Find where the given text appears and provide that cell's center as (X, Y) coordinate. 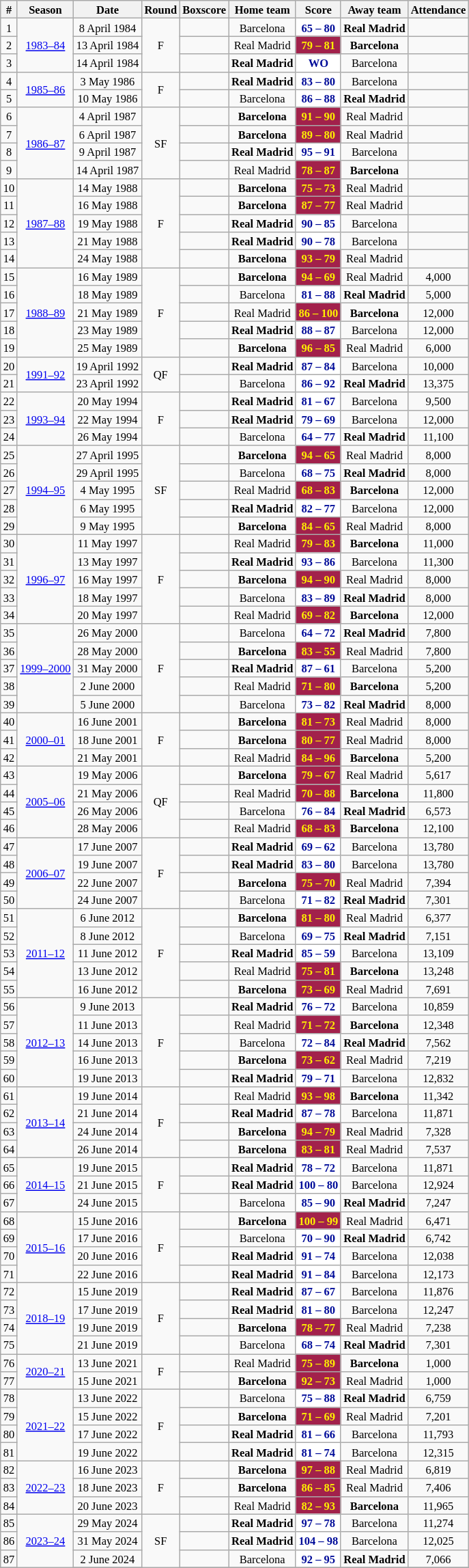
20 May 1997 (108, 615)
26 (10, 472)
13 June 2022 (108, 1399)
87 – 61 (318, 668)
9 (10, 169)
69 – 75 (318, 935)
13 June 2012 (108, 971)
61 (10, 1096)
81 (10, 1452)
7,247 (438, 1202)
1993–94 (45, 419)
15 June 2021 (108, 1381)
73 – 69 (318, 989)
14 May 1988 (108, 187)
81 – 88 (318, 294)
93 – 98 (318, 1096)
WO (318, 63)
79 – 71 (318, 1077)
7,537 (438, 1149)
17 June 2022 (108, 1434)
2 (10, 45)
84 – 96 (318, 757)
73 – 62 (318, 1060)
69 – 62 (318, 847)
5 (10, 98)
93 – 86 (318, 562)
Home team (262, 10)
40 (10, 721)
46 (10, 829)
72 (10, 1291)
7,066 (438, 1558)
24 June 2007 (108, 900)
54 (10, 971)
75 – 73 (318, 187)
6,573 (438, 811)
76 (10, 1363)
85 – 59 (318, 953)
31 (10, 562)
11,274 (438, 1523)
69 – 82 (318, 615)
13,248 (438, 971)
85 (10, 1523)
8 April 1984 (108, 27)
34 (10, 615)
60 (10, 1077)
58 (10, 1042)
29 April 1995 (108, 472)
12,025 (438, 1541)
21 June 2015 (108, 1185)
29 (10, 526)
13 June 2021 (108, 1363)
79 – 81 (318, 45)
41 (10, 739)
1999–2000 (45, 668)
45 (10, 811)
1986–87 (45, 143)
63 (10, 1131)
64 – 72 (318, 633)
79 (10, 1416)
28 May 2000 (108, 650)
71 (10, 1274)
21 June 2019 (108, 1345)
4 May 1995 (108, 490)
79 – 83 (318, 544)
30 (10, 544)
79 – 67 (318, 775)
69 (10, 1238)
11 May 1997 (108, 544)
23 May 1989 (108, 330)
11,342 (438, 1096)
9 June 2013 (108, 1006)
64 (10, 1149)
36 (10, 650)
24 June 2015 (108, 1202)
6,471 (438, 1220)
8 June 2012 (108, 935)
1991–92 (45, 374)
4 (10, 81)
6,759 (438, 1399)
84 (10, 1505)
18 June 2023 (108, 1487)
67 (10, 1202)
17 June 2016 (108, 1238)
78 – 77 (318, 1327)
12 (10, 223)
12,038 (438, 1256)
49 (10, 882)
27 April 1995 (108, 454)
51 (10, 918)
26 May 2000 (108, 633)
87 (10, 1558)
25 (10, 454)
11,100 (438, 437)
91 – 84 (318, 1274)
71 – 82 (318, 900)
20 May 1994 (108, 401)
92 – 95 (318, 1558)
62 (10, 1114)
38 (10, 686)
104 – 98 (318, 1541)
19 June 2015 (108, 1167)
25 May 1989 (108, 348)
83 – 89 (318, 597)
10 (10, 187)
3 May 1986 (108, 81)
70 – 90 (318, 1238)
16 May 1988 (108, 205)
2021–22 (45, 1425)
78 (10, 1399)
33 (10, 597)
1983–84 (45, 45)
23 (10, 419)
1988–89 (45, 312)
16 June 2013 (108, 1060)
26 May 2006 (108, 811)
21 (10, 383)
13 May 1997 (108, 562)
68 – 74 (318, 1345)
2 June 2024 (108, 1558)
82 – 93 (318, 1505)
1 (10, 27)
2018–19 (45, 1318)
13 April 1984 (108, 45)
28 May 2006 (108, 829)
11,965 (438, 1505)
20 (10, 366)
71 – 72 (318, 1024)
70 (10, 1256)
12,173 (438, 1274)
12,100 (438, 829)
81 – 74 (318, 1452)
15 June 2019 (108, 1291)
21 May 1989 (108, 312)
13,109 (438, 953)
14 April 1984 (108, 63)
72 – 84 (318, 1042)
29 May 2024 (108, 1523)
7,219 (438, 1060)
3 (10, 63)
24 May 1988 (108, 259)
9 April 1987 (108, 152)
2013–14 (45, 1123)
22 (10, 401)
66 (10, 1185)
26 May 1994 (108, 437)
86 – 88 (318, 98)
12,924 (438, 1185)
7,201 (438, 1416)
71 – 80 (318, 686)
73 – 82 (318, 704)
7,394 (438, 882)
2014–15 (45, 1185)
15 (10, 277)
Date (108, 10)
1994–95 (45, 490)
80 (10, 1434)
65 (10, 1167)
42 (10, 757)
5,617 (438, 775)
80 – 77 (318, 739)
83 – 81 (318, 1149)
10,859 (438, 1006)
97 – 88 (318, 1470)
100 – 99 (318, 1220)
17 June 2007 (108, 847)
9,500 (438, 401)
1987–88 (45, 223)
79 – 69 (318, 419)
87 – 78 (318, 1114)
95 – 91 (318, 152)
78 – 87 (318, 169)
5,000 (438, 294)
44 (10, 793)
11,300 (438, 562)
17 (10, 312)
76 – 84 (318, 811)
11 June 2013 (108, 1024)
71 – 69 (318, 1416)
24 June 2014 (108, 1131)
16 June 2001 (108, 721)
65 – 80 (318, 27)
20 June 2023 (108, 1505)
56 (10, 1006)
50 (10, 900)
16 May 1997 (108, 579)
21 May 2006 (108, 793)
19 (10, 348)
23 April 1992 (108, 383)
82 – 77 (318, 508)
27 (10, 490)
90 – 85 (318, 223)
48 (10, 864)
87 – 84 (318, 366)
11,793 (438, 1434)
91 – 74 (318, 1256)
87 – 77 (318, 205)
Boxscore (204, 10)
94 – 65 (318, 454)
6,377 (438, 918)
94 – 79 (318, 1131)
4,000 (438, 277)
19 June 2022 (108, 1452)
89 – 80 (318, 134)
93 – 79 (318, 259)
57 (10, 1024)
24 (10, 437)
18 May 1997 (108, 597)
75 (10, 1345)
7,691 (438, 989)
76 – 72 (318, 1006)
7,238 (438, 1327)
1985–86 (45, 90)
22 June 2016 (108, 1274)
47 (10, 847)
81 – 66 (318, 1434)
13 (10, 241)
31 May 2024 (108, 1541)
14 (10, 259)
59 (10, 1060)
21 May 1988 (108, 241)
73 (10, 1309)
70 – 88 (318, 793)
22 May 1994 (108, 419)
17 June 2019 (108, 1309)
86 – 85 (318, 1487)
12,348 (438, 1024)
Round (160, 10)
Score (318, 10)
75 – 70 (318, 882)
19 June 2013 (108, 1077)
43 (10, 775)
82 (10, 1470)
100 – 80 (318, 1185)
31 May 2000 (108, 668)
7,562 (438, 1042)
81 – 73 (318, 721)
6,819 (438, 1470)
6 June 2012 (108, 918)
8 (10, 152)
26 June 2014 (108, 1149)
2000–01 (45, 739)
15 June 2016 (108, 1220)
84 – 65 (318, 526)
22 June 2007 (108, 882)
7,328 (438, 1131)
32 (10, 579)
37 (10, 668)
19 May 2006 (108, 775)
2023–24 (45, 1541)
7 (10, 134)
6 May 1995 (108, 508)
90 – 78 (318, 241)
64 – 77 (318, 437)
86 – 92 (318, 383)
74 (10, 1327)
96 – 85 (318, 348)
21 June 2014 (108, 1114)
6 (10, 116)
75 – 81 (318, 971)
16 June 2023 (108, 1470)
85 – 90 (318, 1202)
2020–21 (45, 1372)
Season (45, 10)
19 June 2014 (108, 1096)
16 June 2012 (108, 989)
21 May 2001 (108, 757)
11,876 (438, 1291)
6 April 1987 (108, 134)
53 (10, 953)
6,742 (438, 1238)
94 – 69 (318, 277)
9 May 1995 (108, 526)
91 – 90 (318, 116)
77 (10, 1381)
2015–16 (45, 1247)
86 (10, 1541)
13,375 (438, 383)
2022–23 (45, 1487)
1996–97 (45, 579)
19 April 1992 (108, 366)
16 May 1989 (108, 277)
75 – 89 (318, 1363)
2006–07 (45, 873)
10 May 1986 (108, 98)
18 (10, 330)
4 April 1987 (108, 116)
68 (10, 1220)
12,247 (438, 1309)
20 June 2016 (108, 1256)
83 – 55 (318, 650)
55 (10, 989)
11,000 (438, 544)
19 June 2007 (108, 864)
19 May 1988 (108, 223)
# (10, 10)
Attendance (438, 10)
11,800 (438, 793)
52 (10, 935)
12,832 (438, 1077)
2012–13 (45, 1042)
18 May 1989 (108, 294)
12,315 (438, 1452)
7,406 (438, 1487)
2005–06 (45, 801)
92 – 73 (318, 1381)
14 April 1987 (108, 169)
11 (10, 205)
Away team (374, 10)
81 – 67 (318, 401)
97 – 78 (318, 1523)
19 June 2019 (108, 1327)
2011–12 (45, 953)
68 – 75 (318, 472)
7,151 (438, 935)
16 (10, 294)
28 (10, 508)
6,000 (438, 348)
35 (10, 633)
88 – 87 (318, 330)
75 – 88 (318, 1399)
83 (10, 1487)
10,000 (438, 366)
14 June 2013 (108, 1042)
5 June 2000 (108, 704)
86 – 100 (318, 312)
94 – 90 (318, 579)
78 – 72 (318, 1167)
11 June 2012 (108, 953)
15 June 2022 (108, 1416)
39 (10, 704)
87 – 67 (318, 1291)
18 June 2001 (108, 739)
2 June 2000 (108, 686)
